Return the (x, y) coordinate for the center point of the cell that contains the specified text.  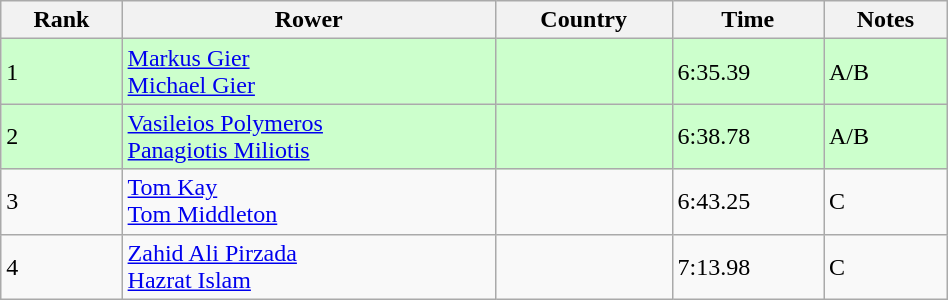
Rower (308, 20)
Tom Kay Tom Middleton (308, 202)
Country (584, 20)
6:35.39 (748, 72)
Notes (886, 20)
4 (62, 266)
6:38.78 (748, 136)
Zahid Ali Pirzada Hazrat Islam (308, 266)
Markus GierMichael Gier (308, 72)
Time (748, 20)
6:43.25 (748, 202)
Vasileios Polymeros Panagiotis Miliotis (308, 136)
3 (62, 202)
Rank (62, 20)
1 (62, 72)
2 (62, 136)
7:13.98 (748, 266)
